Scan for the cell matching the given text and deliver its [x, y] coordinate at center. 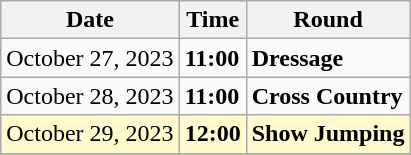
Time [212, 20]
Round [328, 20]
Date [90, 20]
Dressage [328, 58]
12:00 [212, 134]
October 27, 2023 [90, 58]
October 28, 2023 [90, 96]
Cross Country [328, 96]
October 29, 2023 [90, 134]
Show Jumping [328, 134]
